Return (X, Y) of the center of cell containing provided text 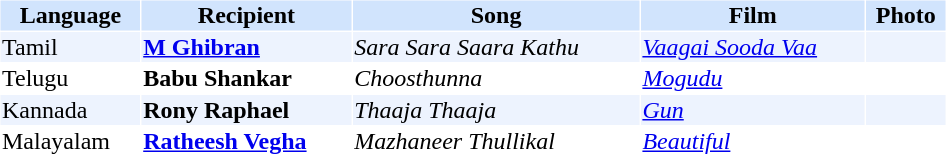
Song (496, 15)
Mogudu (753, 79)
Gun (753, 110)
Babu Shankar (246, 79)
Film (753, 15)
Kannada (70, 110)
Telugu (70, 79)
Tamil (70, 47)
Rony Raphael (246, 110)
Recipient (246, 15)
Thaaja Thaaja (496, 110)
M Ghibran (246, 47)
Sara Sara Saara Kathu (496, 47)
Vaagai Sooda Vaa (753, 47)
Choosthunna (496, 79)
Photo (906, 15)
Language (70, 15)
